Find where the given text appears and provide that cell's center as (x, y) coordinate. 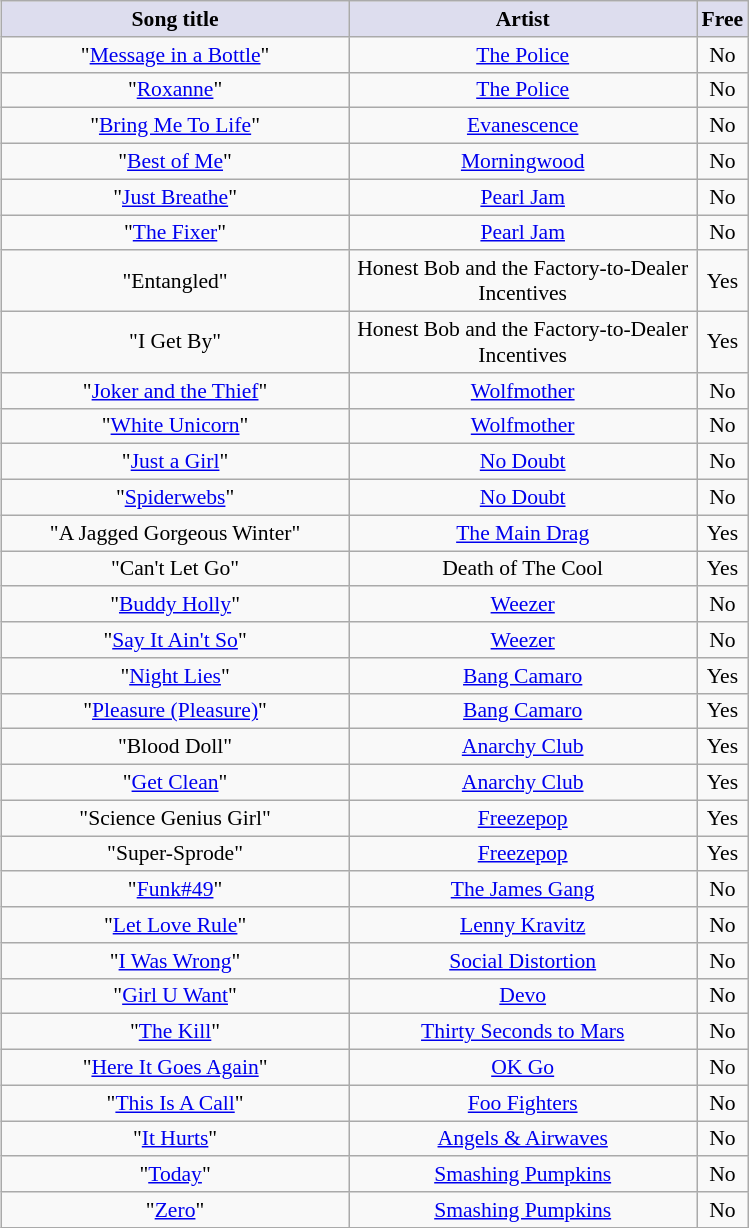
"Science Genius Girl" (175, 818)
Lenny Kravitz (523, 925)
OK Go (523, 1067)
"Best of Me" (175, 161)
Angels & Airwaves (523, 1138)
"Bring Me To Life" (175, 126)
"It Hurts" (175, 1138)
Thirty Seconds to Mars (523, 1032)
The James Gang (523, 889)
"Roxanne" (175, 90)
"Get Clean" (175, 782)
"Funk#49" (175, 889)
Social Distortion (523, 960)
"Buddy Holly" (175, 604)
"Message in a Bottle" (175, 54)
"Can't Let Go" (175, 568)
"I Was Wrong" (175, 960)
The Main Drag (523, 533)
"Zero" (175, 1210)
"Today" (175, 1174)
"Say It Ain't So" (175, 640)
Free (722, 19)
Song title (175, 19)
Morningwood (523, 161)
"Blood Doll" (175, 747)
"A Jagged Gorgeous Winter" (175, 533)
"Girl U Want" (175, 996)
"Super-Sprode" (175, 854)
"The Kill" (175, 1032)
Artist (523, 19)
"Here It Goes Again" (175, 1067)
"Pleasure (Pleasure)" (175, 711)
"Let Love Rule" (175, 925)
"Just a Girl" (175, 462)
"Just Breathe" (175, 197)
"White Unicorn" (175, 426)
"Entangled" (175, 280)
"I Get By" (175, 342)
Foo Fighters (523, 1103)
"Spiderwebs" (175, 497)
"This Is A Call" (175, 1103)
"Joker and the Thief" (175, 390)
"Night Lies" (175, 675)
Death of The Cool (523, 568)
Devo (523, 996)
"The Fixer" (175, 232)
Evanescence (523, 126)
